Return the [X, Y] coordinate for the center point of the cell that contains the specified text.  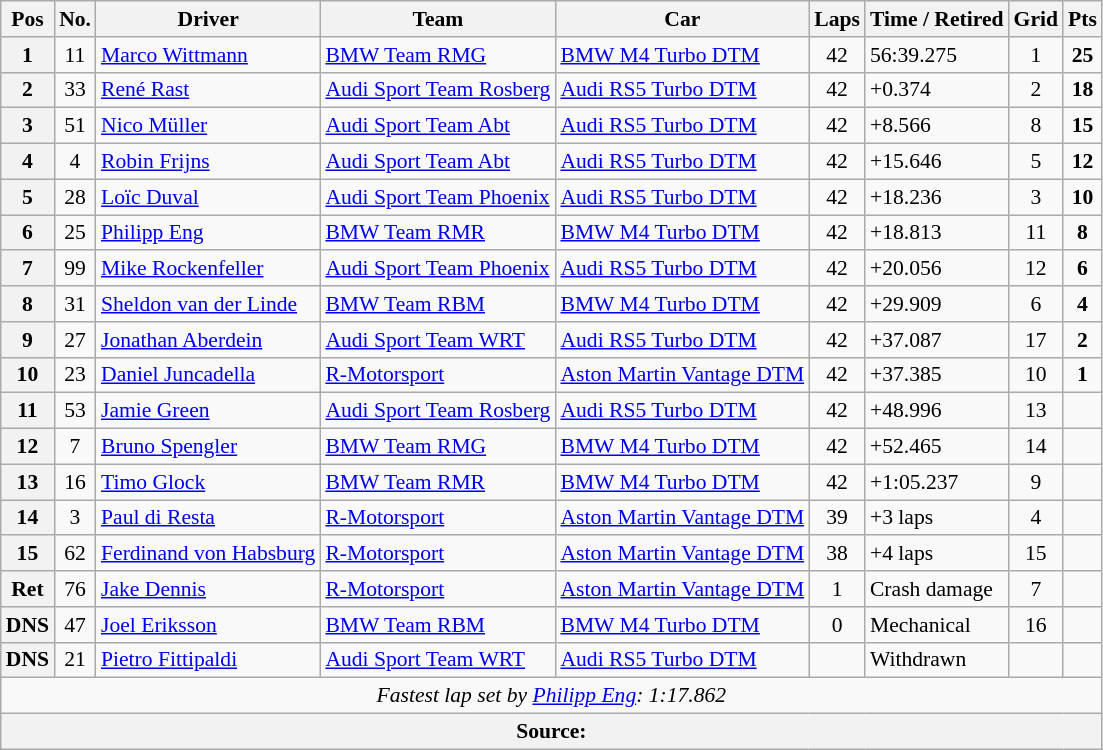
76 [75, 589]
Jonathan Aberdein [208, 340]
Driver [208, 19]
+37.087 [937, 340]
+29.909 [937, 304]
27 [75, 340]
0 [837, 625]
38 [837, 554]
Grid [1036, 19]
Ret [28, 589]
Source: [552, 732]
Joel Eriksson [208, 625]
Robin Frijns [208, 162]
+3 laps [937, 518]
Time / Retired [937, 19]
+1:05.237 [937, 482]
21 [75, 660]
56:39.275 [937, 55]
Team [438, 19]
+20.056 [937, 269]
No. [75, 19]
Marco Wittmann [208, 55]
33 [75, 90]
Paul di Resta [208, 518]
+18.236 [937, 197]
31 [75, 304]
Sheldon van der Linde [208, 304]
+52.465 [937, 447]
René Rast [208, 90]
+18.813 [937, 233]
62 [75, 554]
Mike Rockenfeller [208, 269]
Pietro Fittipaldi [208, 660]
+37.385 [937, 375]
51 [75, 126]
Withdrawn [937, 660]
18 [1082, 90]
Nico Müller [208, 126]
28 [75, 197]
Crash damage [937, 589]
Philipp Eng [208, 233]
+8.566 [937, 126]
Timo Glock [208, 482]
Loïc Duval [208, 197]
Pts [1082, 19]
Daniel Juncadella [208, 375]
47 [75, 625]
53 [75, 411]
+0.374 [937, 90]
23 [75, 375]
Jake Dennis [208, 589]
+15.646 [937, 162]
+4 laps [937, 554]
Car [682, 19]
Bruno Spengler [208, 447]
17 [1036, 340]
Pos [28, 19]
Laps [837, 19]
99 [75, 269]
Mechanical [937, 625]
39 [837, 518]
Fastest lap set by Philipp Eng: 1:17.862 [552, 696]
Ferdinand von Habsburg [208, 554]
+48.996 [937, 411]
Jamie Green [208, 411]
